For the text-containing cell, return its midpoint in (X, Y) coordinate format. 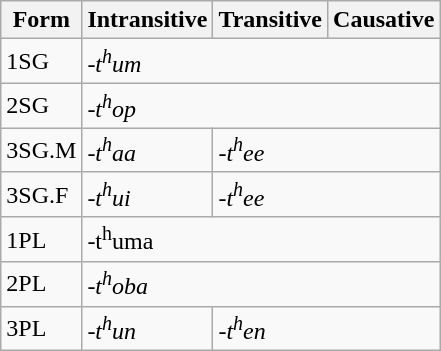
3PL (42, 328)
1SG (42, 62)
2PL (42, 284)
1PL (42, 240)
3SG.M (42, 150)
-thaa (148, 150)
-thuma (261, 240)
-thun (148, 328)
Transitive (270, 20)
Causative (384, 20)
2SG (42, 106)
3SG.F (42, 194)
-then (326, 328)
-thum (261, 62)
Form (42, 20)
-thoba (261, 284)
-thop (261, 106)
-thui (148, 194)
Intransitive (148, 20)
